Return (x, y) of the center of cell containing provided text 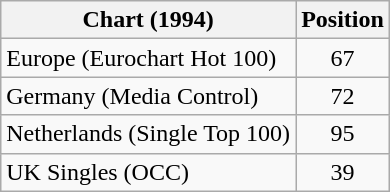
Netherlands (Single Top 100) (148, 134)
Europe (Eurochart Hot 100) (148, 58)
95 (343, 134)
UK Singles (OCC) (148, 172)
39 (343, 172)
Position (343, 20)
67 (343, 58)
Chart (1994) (148, 20)
72 (343, 96)
Germany (Media Control) (148, 96)
